Return the [X, Y] coordinate for the center point of the cell that contains the specified text.  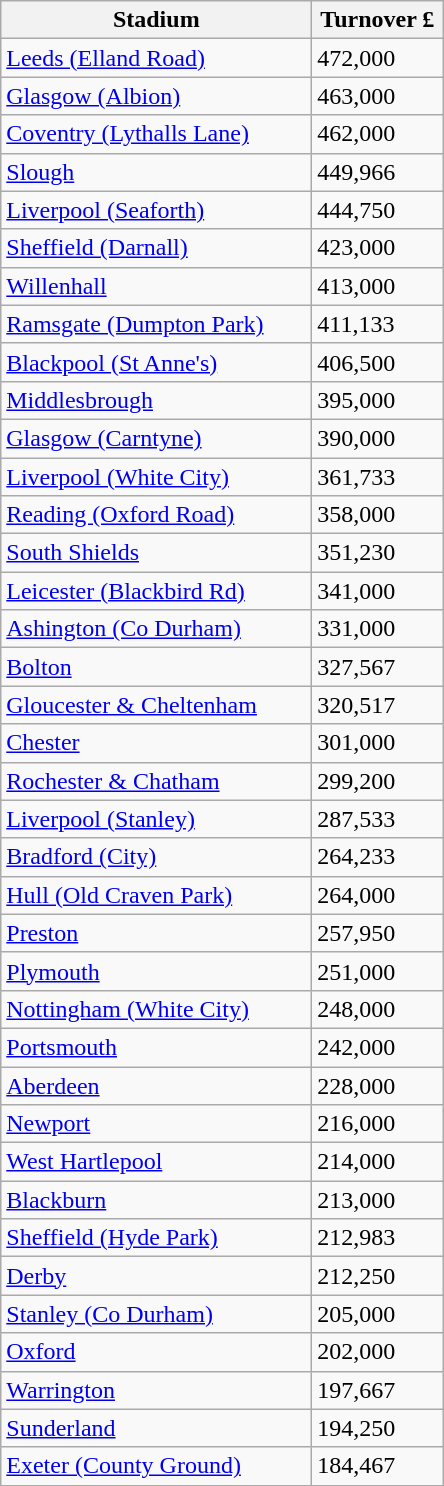
449,966 [378, 172]
Leicester (Blackbird Rd) [156, 591]
327,567 [378, 667]
228,000 [378, 1085]
202,000 [378, 1352]
213,000 [378, 1200]
287,533 [378, 819]
Derby [156, 1276]
Reading (Oxford Road) [156, 515]
Leeds (Elland Road) [156, 58]
358,000 [378, 515]
390,000 [378, 438]
Glasgow (Carntyne) [156, 438]
351,230 [378, 553]
413,000 [378, 286]
Sheffield (Darnall) [156, 248]
Chester [156, 743]
Blackpool (St Anne's) [156, 362]
214,000 [378, 1162]
Stanley (Co Durham) [156, 1314]
320,517 [378, 705]
341,000 [378, 591]
331,000 [378, 629]
Stadium [156, 20]
Bolton [156, 667]
Sheffield (Hyde Park) [156, 1238]
Coventry (Lythalls Lane) [156, 134]
Rochester & Chatham [156, 781]
242,000 [378, 1047]
Oxford [156, 1352]
264,000 [378, 895]
299,200 [378, 781]
Sunderland [156, 1428]
Slough [156, 172]
251,000 [378, 971]
361,733 [378, 477]
Liverpool (White City) [156, 477]
Newport [156, 1124]
205,000 [378, 1314]
Hull (Old Craven Park) [156, 895]
Exeter (County Ground) [156, 1466]
411,133 [378, 324]
Middlesbrough [156, 400]
264,233 [378, 857]
212,983 [378, 1238]
Turnover £ [378, 20]
248,000 [378, 1009]
257,950 [378, 933]
West Hartlepool [156, 1162]
212,250 [378, 1276]
463,000 [378, 96]
Ramsgate (Dumpton Park) [156, 324]
423,000 [378, 248]
395,000 [378, 400]
Aberdeen [156, 1085]
Preston [156, 933]
194,250 [378, 1428]
Blackburn [156, 1200]
Plymouth [156, 971]
Warrington [156, 1390]
Glasgow (Albion) [156, 96]
Nottingham (White City) [156, 1009]
216,000 [378, 1124]
Portsmouth [156, 1047]
406,500 [378, 362]
472,000 [378, 58]
Liverpool (Stanley) [156, 819]
Ashington (Co Durham) [156, 629]
462,000 [378, 134]
Gloucester & Cheltenham [156, 705]
184,467 [378, 1466]
197,667 [378, 1390]
Bradford (City) [156, 857]
444,750 [378, 210]
Willenhall [156, 286]
South Shields [156, 553]
301,000 [378, 743]
Liverpool (Seaforth) [156, 210]
